Detect which cell encompasses the target text, then output its [X, Y] center coordinate. 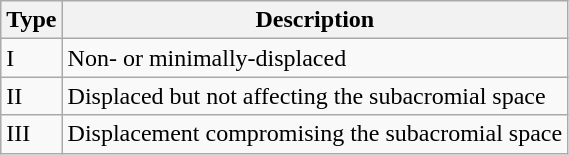
Description [315, 20]
Displaced but not affecting the subacromial space [315, 96]
II [32, 96]
III [32, 134]
I [32, 58]
Displacement compromising the subacromial space [315, 134]
Non- or minimally-displaced [315, 58]
Type [32, 20]
